From the cell containing the given text, extract its center point as (X, Y) coordinate. 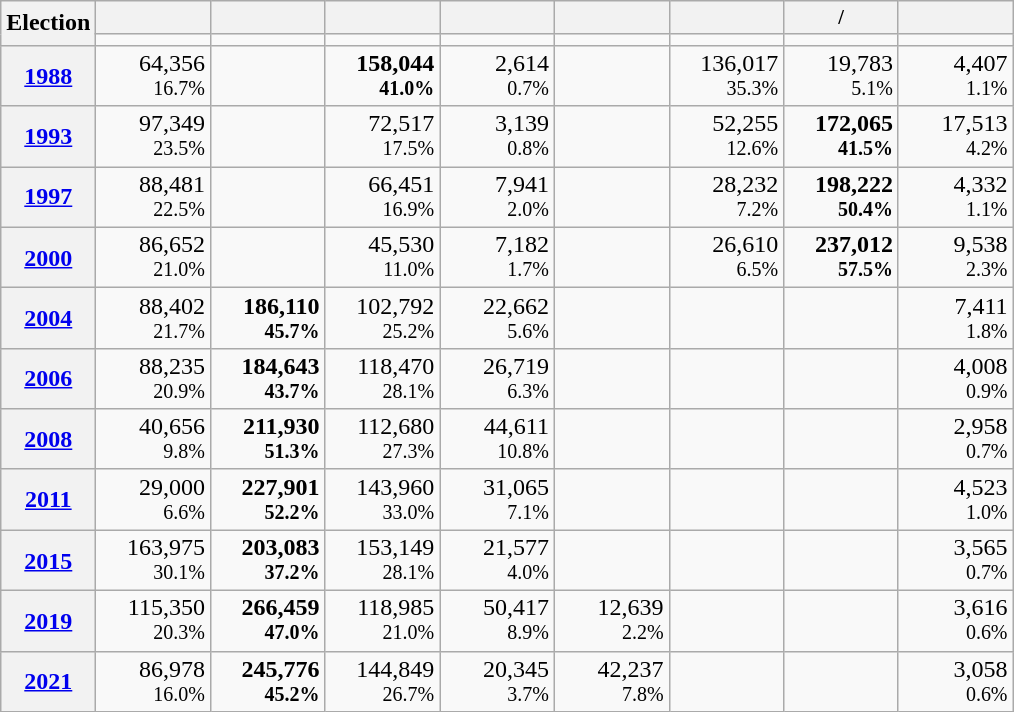
143,96033.0% (382, 500)
20,3453.7% (498, 682)
211,93051.3% (268, 440)
3,1390.8% (498, 136)
64,35616.7% (154, 76)
203,08337.2% (268, 560)
9,5382.3% (956, 258)
4,4071.1% (956, 76)
31,0657.1% (498, 500)
88,40221.7% (154, 318)
/ (842, 18)
2004 (48, 318)
2,6140.7% (498, 76)
22,6625.6% (498, 318)
144,84926.7% (382, 682)
17,5134.2% (956, 136)
7,4111.8% (956, 318)
136,01735.3% (726, 76)
1997 (48, 198)
3,5650.7% (956, 560)
Election (48, 24)
163,97530.1% (154, 560)
184,64343.7% (268, 378)
158,04441.0% (382, 76)
1993 (48, 136)
88,23520.9% (154, 378)
7,9412.0% (498, 198)
4,5231.0% (956, 500)
112,68027.3% (382, 440)
4,3321.1% (956, 198)
7,1821.7% (498, 258)
86,65221.0% (154, 258)
2,9580.7% (956, 440)
266,45947.0% (268, 622)
2021 (48, 682)
19,7835.1% (842, 76)
4,0080.9% (956, 378)
237,01257.5% (842, 258)
66,45116.9% (382, 198)
12,6392.2% (612, 622)
1988 (48, 76)
72,51717.5% (382, 136)
2006 (48, 378)
186,11045.7% (268, 318)
3,0580.6% (956, 682)
118,47028.1% (382, 378)
40,6569.8% (154, 440)
52,25512.6% (726, 136)
2008 (48, 440)
42,2377.8% (612, 682)
227,90152.2% (268, 500)
172,06541.5% (842, 136)
153,14928.1% (382, 560)
118,98521.0% (382, 622)
88,48122.5% (154, 198)
29,0006.6% (154, 500)
86,97816.0% (154, 682)
97,34923.5% (154, 136)
245,77645.2% (268, 682)
26,7196.3% (498, 378)
2019 (48, 622)
21,5774.0% (498, 560)
115,35020.3% (154, 622)
198,22250.4% (842, 198)
2000 (48, 258)
50,4178.9% (498, 622)
2015 (48, 560)
102,79225.2% (382, 318)
2011 (48, 500)
3,6160.6% (956, 622)
45,53011.0% (382, 258)
26,6106.5% (726, 258)
28,2327.2% (726, 198)
44,61110.8% (498, 440)
